Extract the (X, Y) coordinate from the center of the cell holding the provided text.  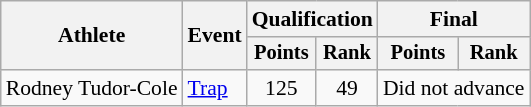
125 (282, 88)
Event (215, 36)
Qualification (312, 19)
Did not advance (454, 88)
49 (347, 88)
Final (454, 19)
Athlete (92, 36)
Rodney Tudor-Cole (92, 88)
Trap (215, 88)
